For the text-containing cell, return its midpoint in (X, Y) coordinate format. 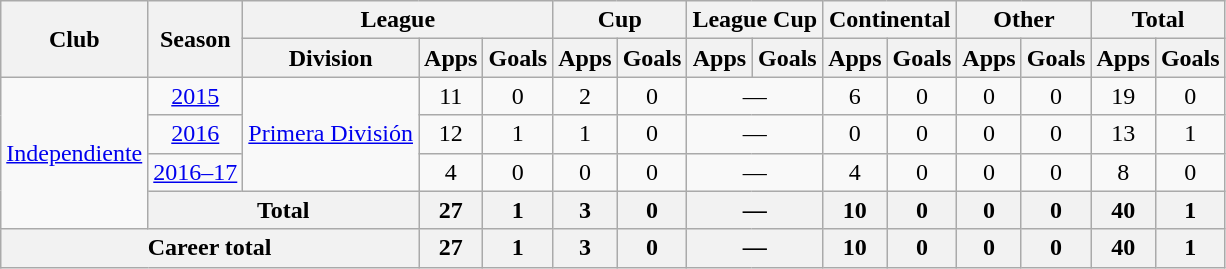
2016–17 (196, 172)
League Cup (755, 20)
Cup (620, 20)
Continental (890, 20)
League (398, 20)
2016 (196, 134)
6 (855, 96)
Season (196, 39)
2 (585, 96)
2015 (196, 96)
Club (74, 39)
Other (1024, 20)
Independiente (74, 153)
13 (1123, 134)
Primera División (331, 134)
12 (451, 134)
Career total (210, 248)
8 (1123, 172)
11 (451, 96)
19 (1123, 96)
Division (331, 58)
